Identify which cell holds the provided text, then report its [X, Y] central coordinate. 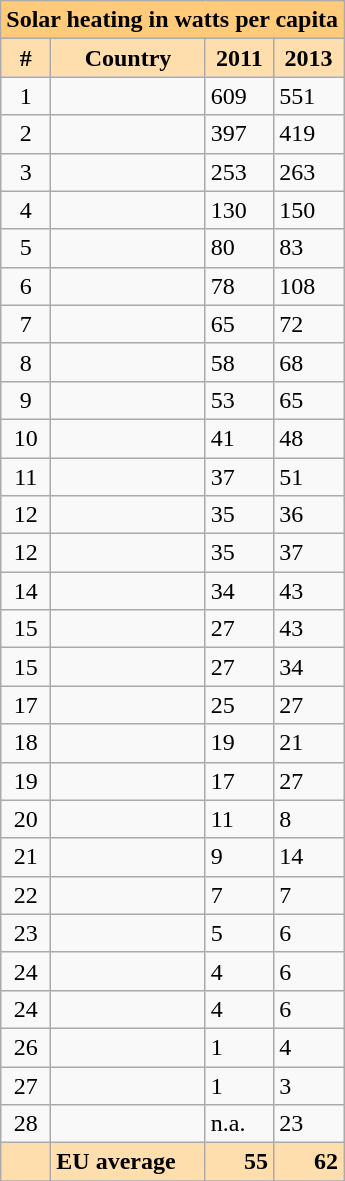
2011 [239, 58]
55 [239, 1162]
80 [239, 248]
58 [239, 362]
72 [309, 324]
62 [309, 1162]
419 [309, 134]
263 [309, 172]
10 [26, 438]
253 [239, 172]
68 [309, 362]
EU average [128, 1162]
Country [128, 58]
22 [26, 895]
78 [239, 286]
2013 [309, 58]
2 [26, 134]
20 [26, 819]
28 [26, 1124]
609 [239, 96]
397 [239, 134]
150 [309, 210]
51 [309, 477]
36 [309, 515]
551 [309, 96]
53 [239, 400]
18 [26, 743]
n.a. [239, 1124]
108 [309, 286]
26 [26, 1047]
Solar heating in watts per capita [172, 20]
83 [309, 248]
48 [309, 438]
130 [239, 210]
25 [239, 705]
# [26, 58]
41 [239, 438]
